Return the (x, y) coordinate for the center point of the cell that contains the specified text.  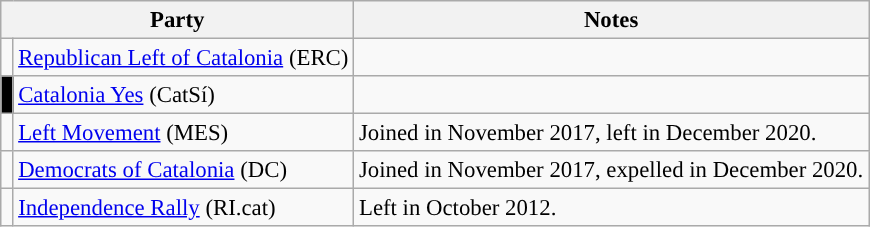
Party (178, 20)
Joined in November 2017, expelled in December 2020. (612, 170)
Republican Left of Catalonia (ERC) (184, 58)
Joined in November 2017, left in December 2020. (612, 133)
Left in October 2012. (612, 208)
Catalonia Yes (CatSí) (184, 95)
Independence Rally (RI.cat) (184, 208)
Notes (612, 20)
Left Movement (MES) (184, 133)
Democrats of Catalonia (DC) (184, 170)
